Determine the [X, Y] coordinate at the center of the cell enclosing the given text.  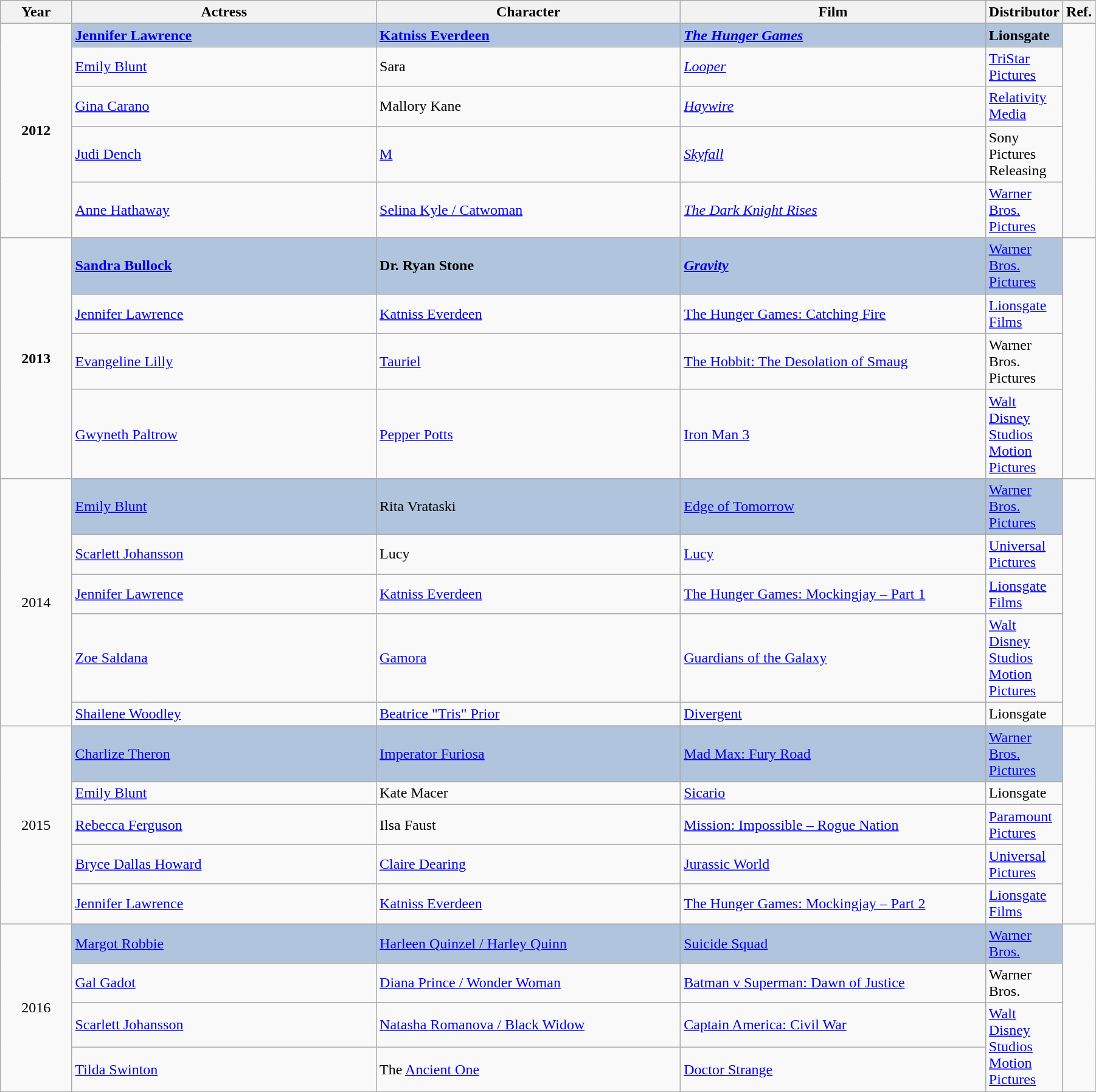
Pepper Potts [529, 434]
Anne Hathaway [224, 210]
Mallory Kane [529, 106]
Sandra Bullock [224, 266]
Distributor [1024, 12]
The Hunger Games: Catching Fire [833, 314]
The Ancient One [529, 1069]
Iron Man 3 [833, 434]
Actress [224, 12]
Year [36, 12]
Ilsa Faust [529, 825]
Judi Dench [224, 154]
Harleen Quinzel / Harley Quinn [529, 943]
The Hunger Games: Mockingjay – Part 1 [833, 594]
Character [529, 12]
2012 [36, 131]
Gina Carano [224, 106]
Sara [529, 67]
Evangeline Lilly [224, 361]
2014 [36, 602]
Relativity Media [1024, 106]
Claire Dearing [529, 864]
Charlize Theron [224, 754]
Bryce Dallas Howard [224, 864]
TriStar Pictures [1024, 67]
Skyfall [833, 154]
Ref. [1079, 12]
Shailene Woodley [224, 714]
Imperator Furiosa [529, 754]
Mission: Impossible – Rogue Nation [833, 825]
Suicide Squad [833, 943]
Gamora [529, 658]
Film [833, 12]
2016 [36, 1007]
Jurassic World [833, 864]
Margot Robbie [224, 943]
Batman v Superman: Dawn of Justice [833, 983]
The Hobbit: The Desolation of Smaug [833, 361]
Gal Gadot [224, 983]
Rita Vrataski [529, 506]
M [529, 154]
2015 [36, 825]
Guardians of the Galaxy [833, 658]
Gravity [833, 266]
Edge of Tomorrow [833, 506]
The Hunger Games: Mockingjay – Part 2 [833, 904]
Kate Macer [529, 793]
2013 [36, 358]
Divergent [833, 714]
Looper [833, 67]
Rebecca Ferguson [224, 825]
Natasha Romanova / Black Widow [529, 1024]
Tauriel [529, 361]
The Hunger Games [833, 35]
Tilda Swinton [224, 1069]
Paramount Pictures [1024, 825]
Captain America: Civil War [833, 1024]
Beatrice "Tris" Prior [529, 714]
The Dark Knight Rises [833, 210]
Haywire [833, 106]
Selina Kyle / Catwoman [529, 210]
Diana Prince / Wonder Woman [529, 983]
Sicario [833, 793]
Zoe Saldana [224, 658]
Mad Max: Fury Road [833, 754]
Dr. Ryan Stone [529, 266]
Doctor Strange [833, 1069]
Sony Pictures Releasing [1024, 154]
Gwyneth Paltrow [224, 434]
